Output the [X, Y] coordinate of the center of the cell containing the given text.  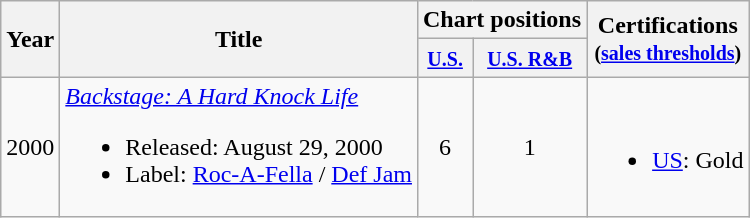
Backstage: A Hard Knock LifeReleased: August 29, 2000Label: Roc-A-Fella / Def Jam [239, 147]
2000 [30, 147]
6 [444, 147]
Chart positions [502, 20]
U.S. [444, 58]
US: Gold [668, 147]
Certifications(sales thresholds) [668, 39]
U.S. R&B [530, 58]
Year [30, 39]
1 [530, 147]
Title [239, 39]
